Pinpoint the cell where the given text exists, returning its [X, Y] midpoint coordinate. 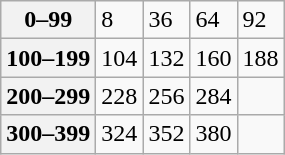
188 [260, 58]
200–299 [48, 96]
228 [120, 96]
64 [214, 20]
160 [214, 58]
380 [214, 134]
36 [166, 20]
256 [166, 96]
92 [260, 20]
132 [166, 58]
100–199 [48, 58]
300–399 [48, 134]
352 [166, 134]
8 [120, 20]
284 [214, 96]
0–99 [48, 20]
104 [120, 58]
324 [120, 134]
